Search for the cell housing the specified text and yield its (x, y) center coordinate. 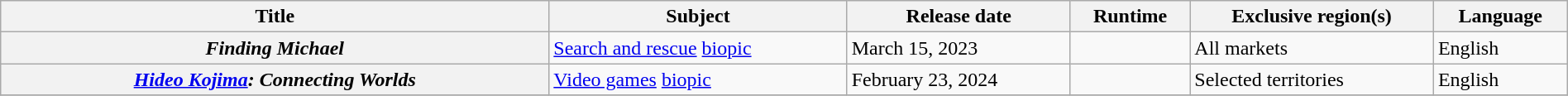
Hideo Kojima: Connecting Worlds (275, 79)
Video games biopic (698, 79)
February 23, 2024 (958, 79)
Finding Michael (275, 48)
Title (275, 17)
March 15, 2023 (958, 48)
Selected territories (1312, 79)
Search and rescue biopic (698, 48)
Exclusive region(s) (1312, 17)
All markets (1312, 48)
Runtime (1130, 17)
Language (1500, 17)
Release date (958, 17)
Subject (698, 17)
